From the cell containing the given text, extract its center point as [X, Y] coordinate. 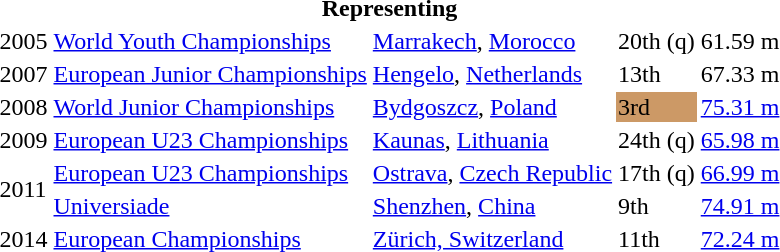
9th [657, 206]
Ostrava, Czech Republic [492, 173]
17th (q) [657, 173]
World Youth Championships [210, 41]
Marrakech, Morocco [492, 41]
Shenzhen, China [492, 206]
24th (q) [657, 140]
Universiade [210, 206]
Hengelo, Netherlands [492, 74]
Kaunas, Lithuania [492, 140]
13th [657, 74]
20th (q) [657, 41]
Bydgoszcz, Poland [492, 107]
European Junior Championships [210, 74]
World Junior Championships [210, 107]
3rd [657, 107]
